Search for the cell housing the specified text and yield its (x, y) center coordinate. 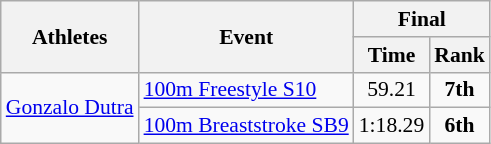
7th (460, 90)
Time (392, 55)
59.21 (392, 90)
100m Breaststroke SB9 (246, 126)
Rank (460, 55)
1:18.29 (392, 126)
Gonzalo Dutra (70, 108)
Athletes (70, 36)
100m Freestyle S10 (246, 90)
Event (246, 36)
Final (422, 19)
6th (460, 126)
